Scan for the cell matching the given text and deliver its (x, y) coordinate at center. 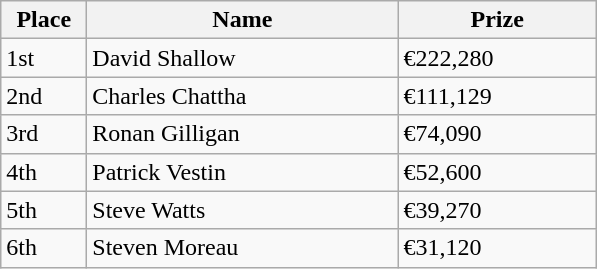
2nd (44, 96)
€39,270 (498, 210)
Name (242, 20)
Place (44, 20)
Steve Watts (242, 210)
€52,600 (498, 172)
€111,129 (498, 96)
Charles Chattha (242, 96)
Ronan Gilligan (242, 134)
€74,090 (498, 134)
1st (44, 58)
3rd (44, 134)
Prize (498, 20)
Patrick Vestin (242, 172)
6th (44, 248)
Steven Moreau (242, 248)
5th (44, 210)
David Shallow (242, 58)
€222,280 (498, 58)
€31,120 (498, 248)
4th (44, 172)
